Pinpoint the cell where the given text exists, returning its [x, y] midpoint coordinate. 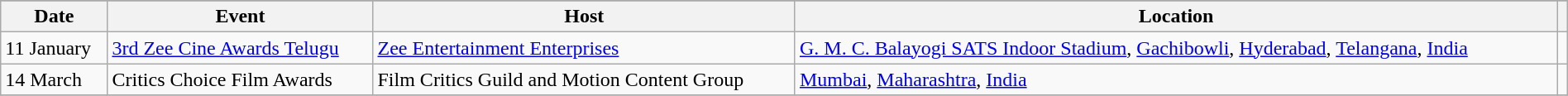
Location [1176, 17]
Mumbai, Maharashtra, India [1176, 79]
14 March [55, 79]
Critics Choice Film Awards [240, 79]
Event [240, 17]
11 January [55, 48]
Date [55, 17]
Film Critics Guild and Motion Content Group [584, 79]
Zee Entertainment Enterprises [584, 48]
G. M. C. Balayogi SATS Indoor Stadium, Gachibowli, Hyderabad, Telangana, India [1176, 48]
Host [584, 17]
3rd Zee Cine Awards Telugu [240, 48]
